Extract the (x, y) coordinate from the center of the cell holding the provided text.  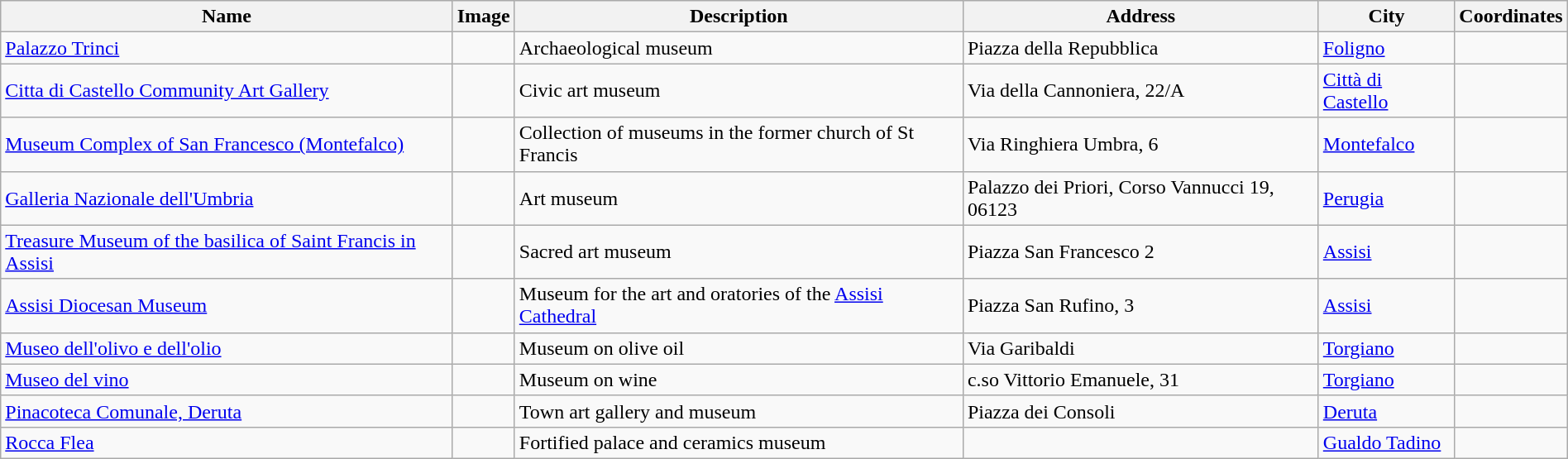
Museo dell'olivo e dell'olio (227, 348)
Sacred art museum (739, 251)
Museum Complex of San Francesco (Montefalco) (227, 144)
Treasure Museum of the basilica of Saint Francis in Assisi (227, 251)
City (1386, 17)
Piazza dei Consoli (1140, 411)
Città di Castello (1386, 91)
Town art gallery and museum (739, 411)
Coordinates (1511, 17)
Palazzo Trinci (227, 48)
Piazza San Rufino, 3 (1140, 306)
Foligno (1386, 48)
Via della Cannoniera, 22/A (1140, 91)
Fortified palace and ceramics museum (739, 442)
Rocca Flea (227, 442)
Collection of museums in the former church of St Francis (739, 144)
Pinacoteca Comunale, Deruta (227, 411)
Deruta (1386, 411)
Galleria Nazionale dell'Umbria (227, 198)
Perugia (1386, 198)
Museum on wine (739, 380)
Piazza della Repubblica (1140, 48)
Montefalco (1386, 144)
Assisi Diocesan Museum (227, 306)
Art museum (739, 198)
Museo del vino (227, 380)
c.so Vittorio Emanuele, 31 (1140, 380)
Address (1140, 17)
Piazza San Francesco 2 (1140, 251)
Archaeological museum (739, 48)
Via Ringhiera Umbra, 6 (1140, 144)
Via Garibaldi (1140, 348)
Civic art museum (739, 91)
Palazzo dei Priori, Corso Vannucci 19, 06123 (1140, 198)
Museum for the art and oratories of the Assisi Cathedral (739, 306)
Citta di Castello Community Art Gallery (227, 91)
Description (739, 17)
Museum on olive oil (739, 348)
Gualdo Tadino (1386, 442)
Name (227, 17)
Image (483, 17)
